Determine the [x, y] coordinate at the center of the cell enclosing the given text.  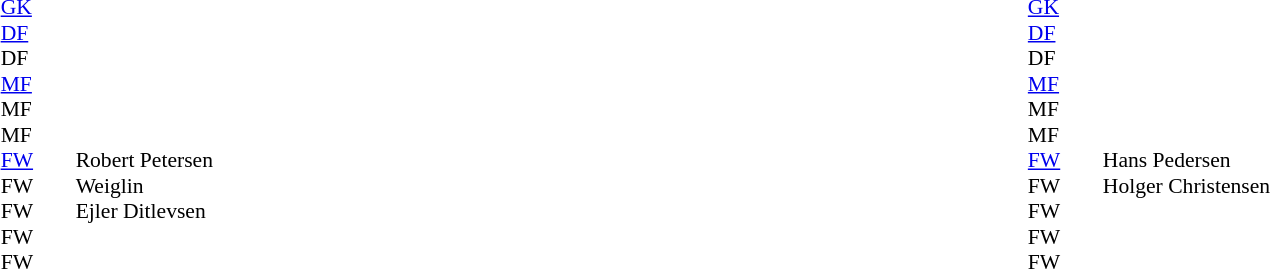
Robert Petersen [144, 161]
Holger Christensen [1186, 186]
Ejler Ditlevsen [144, 211]
Hans Pedersen [1186, 161]
Weiglin [144, 186]
